Search for the cell housing the specified text and yield its [X, Y] center coordinate. 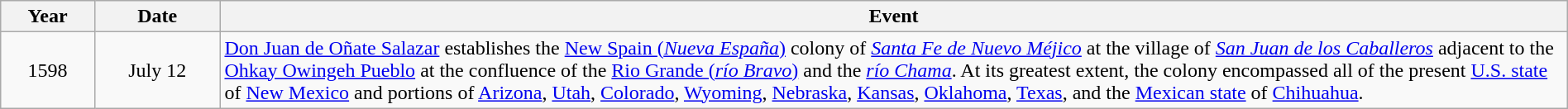
Event [893, 17]
Year [48, 17]
Date [157, 17]
July 12 [157, 70]
1598 [48, 70]
